Provide the [x, y] coordinate of the cell's center where the given text is located.  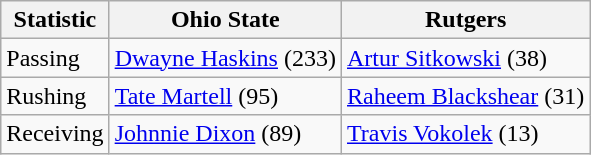
Ohio State [225, 20]
Rushing [55, 96]
Passing [55, 58]
Statistic [55, 20]
Dwayne Haskins (233) [225, 58]
Receiving [55, 134]
Raheem Blackshear (31) [465, 96]
Artur Sitkowski (38) [465, 58]
Tate Martell (95) [225, 96]
Rutgers [465, 20]
Johnnie Dixon (89) [225, 134]
Travis Vokolek (13) [465, 134]
